Return (x, y) of the center of cell containing provided text 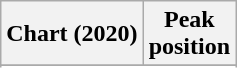
Peakposition (189, 34)
Chart (2020) (72, 34)
